Determine the [x, y] coordinate at the center of the cell enclosing the given text.  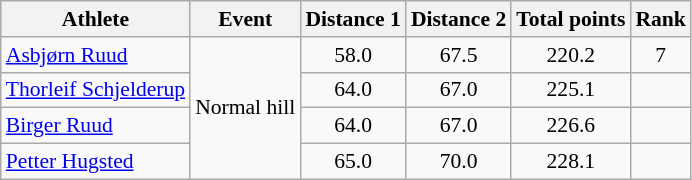
Event [245, 19]
Petter Hugsted [96, 162]
Distance 2 [458, 19]
Asbjørn Ruud [96, 55]
Total points [570, 19]
7 [660, 55]
Rank [660, 19]
Distance 1 [352, 19]
228.1 [570, 162]
58.0 [352, 55]
70.0 [458, 162]
226.6 [570, 126]
Normal hill [245, 108]
67.5 [458, 55]
Athlete [96, 19]
Thorleif Schjelderup [96, 90]
225.1 [570, 90]
Birger Ruud [96, 126]
220.2 [570, 55]
65.0 [352, 162]
